Return [x, y] of the center of cell containing provided text 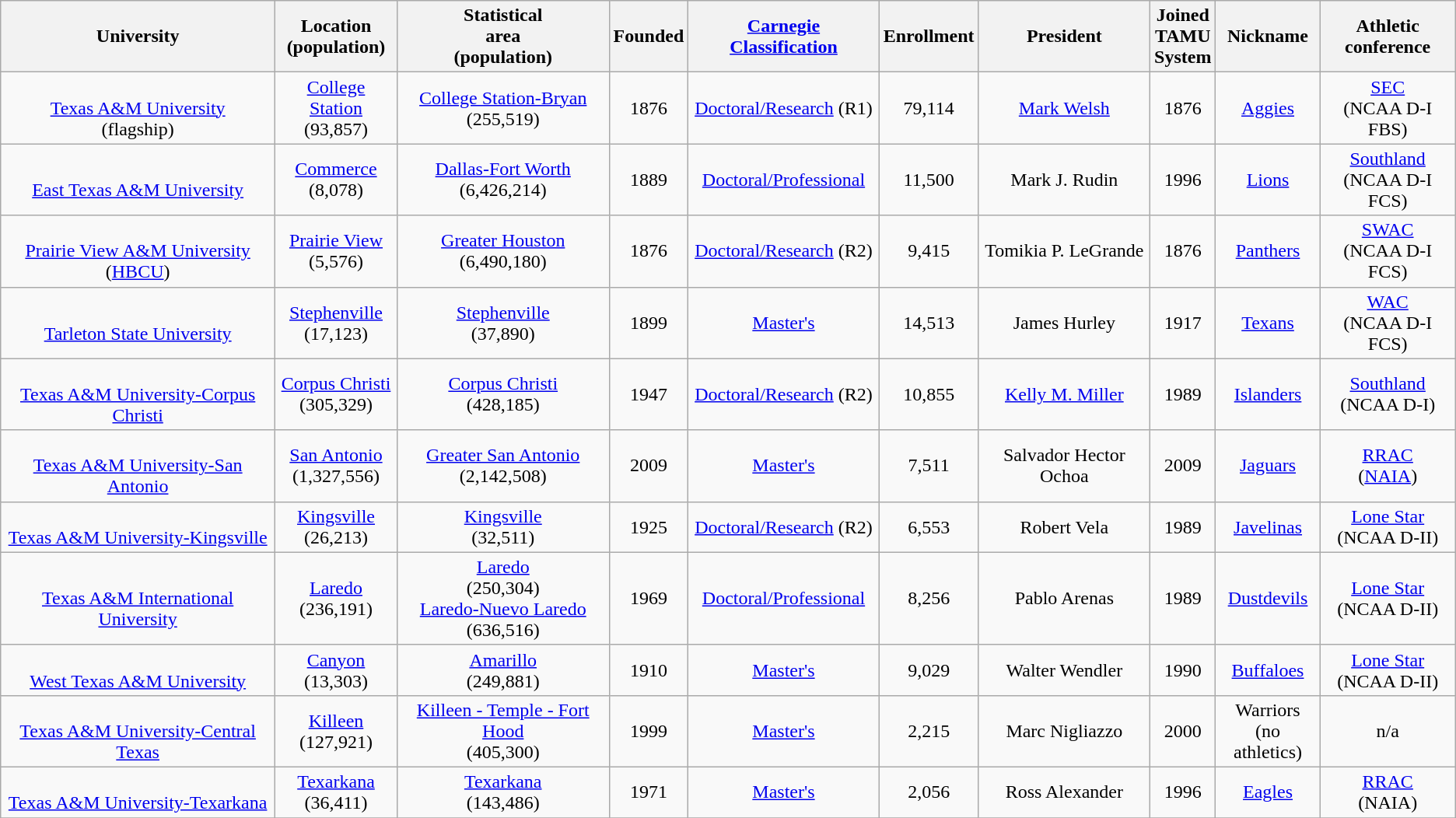
Southland(NCAA D-I) [1388, 394]
9,415 [929, 251]
Greater Houston(6,490,180) [502, 251]
11,500 [929, 180]
Location(population) [336, 37]
Aggies [1268, 108]
Canyon(13,303) [336, 670]
Commerce(8,078) [336, 180]
Kingsville(32,511) [502, 527]
Athleticconference [1388, 37]
n/a [1388, 731]
1990 [1183, 670]
Killeen - Temple - Fort Hood(405,300) [502, 731]
Marc Nigliazzo [1064, 731]
14,513 [929, 323]
6,553 [929, 527]
Doctoral/Research (R1) [784, 108]
James Hurley [1064, 323]
Kelly M. Miller [1064, 394]
Texas A&M University-Kingsville [138, 527]
Texas A&M University-San Antonio [138, 466]
1925 [649, 527]
SWAC(NCAA D-I FCS) [1388, 251]
Prairie View A&M University(HBCU) [138, 251]
Salvador Hector Ochoa [1064, 466]
8,256 [929, 599]
Amarillo(249,881) [502, 670]
1999 [649, 731]
Killeen(127,921) [336, 731]
Enrollment [929, 37]
1947 [649, 394]
Jaguars [1268, 466]
San Antonio(1,327,556) [336, 466]
WAC(NCAA D-I FCS) [1388, 323]
2,056 [929, 792]
University [138, 37]
East Texas A&M University [138, 180]
Prairie View(5,576) [336, 251]
7,511 [929, 466]
Stephenville(17,123) [336, 323]
Tarleton State University [138, 323]
Tomikia P. LeGrande [1064, 251]
Texans [1268, 323]
President [1064, 37]
Texas A&M International University [138, 599]
1910 [649, 670]
Buffaloes [1268, 670]
Stephenville(37,890) [502, 323]
JoinedTAMUSystem [1183, 37]
Mark J. Rudin [1064, 180]
2,215 [929, 731]
Kingsville(26,213) [336, 527]
Texas A&M University(flagship) [138, 108]
Dustdevils [1268, 599]
Laredo(250,304)Laredo-Nuevo Laredo(636,516) [502, 599]
Greater San Antonio(2,142,508) [502, 466]
2000 [1183, 731]
1971 [649, 792]
Warriors(no athletics) [1268, 731]
Southland(NCAA D-I FCS) [1388, 180]
1899 [649, 323]
Carnegie Classification [784, 37]
Texarkana(36,411) [336, 792]
Eagles [1268, 792]
Laredo(236,191) [336, 599]
SEC(NCAA D-I FBS) [1388, 108]
Statisticalarea(population) [502, 37]
Corpus Christi(428,185) [502, 394]
Ross Alexander [1064, 792]
Islanders [1268, 394]
Panthers [1268, 251]
College Station(93,857) [336, 108]
Texarkana(143,486) [502, 792]
Javelinas [1268, 527]
10,855 [929, 394]
Dallas-Fort Worth(6,426,214) [502, 180]
1917 [1183, 323]
West Texas A&M University [138, 670]
Texas A&M University-Central Texas [138, 731]
Pablo Arenas [1064, 599]
Texas A&M University-Corpus Christi [138, 394]
Corpus Christi(305,329) [336, 394]
Robert Vela [1064, 527]
Walter Wendler [1064, 670]
College Station-Bryan(255,519) [502, 108]
Founded [649, 37]
1889 [649, 180]
Lions [1268, 180]
1969 [649, 599]
79,114 [929, 108]
Nickname [1268, 37]
9,029 [929, 670]
Texas A&M University-Texarkana [138, 792]
Mark Welsh [1064, 108]
